Search for the cell housing the specified text and yield its [X, Y] center coordinate. 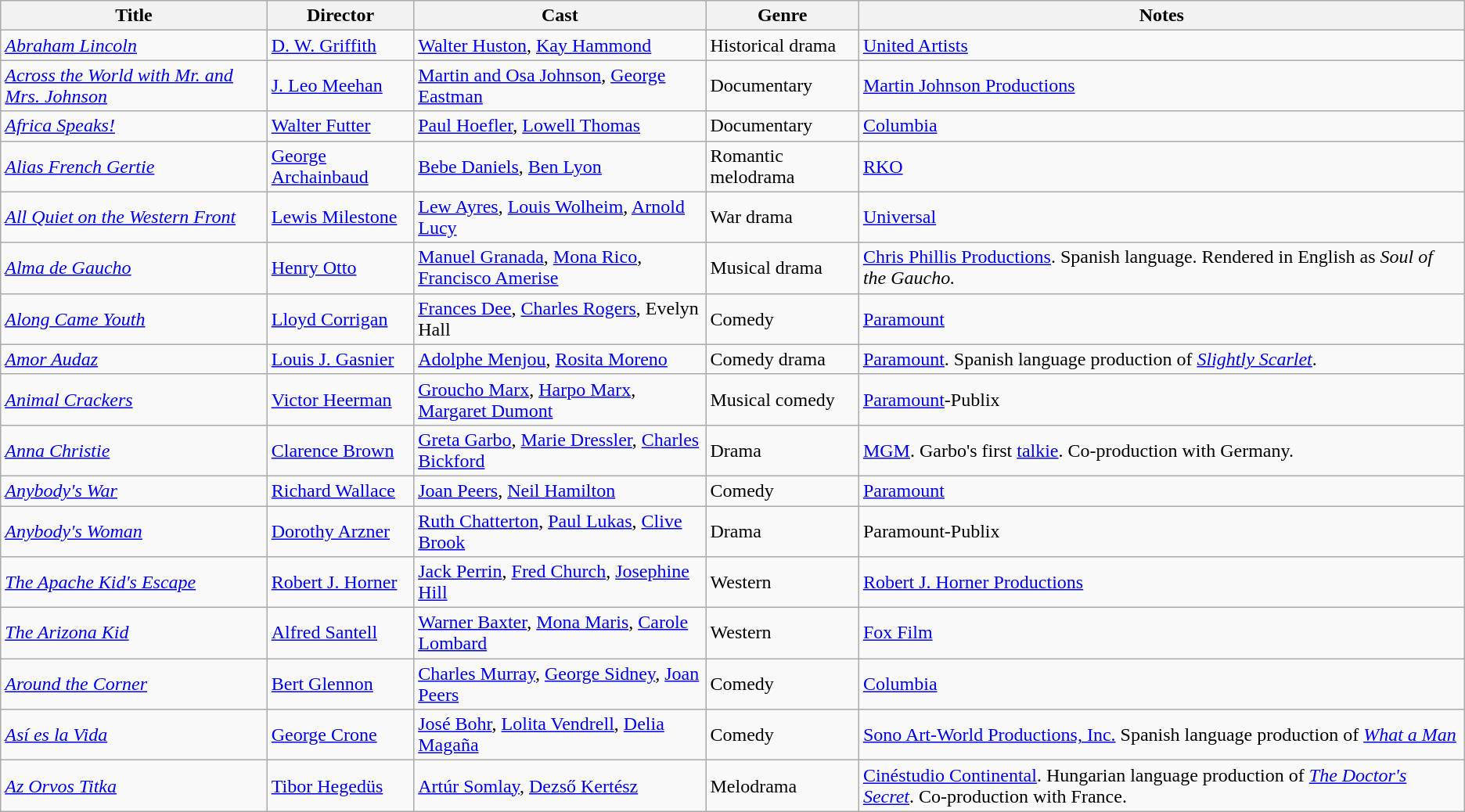
J. Leo Meehan [340, 86]
Victor Heerman [340, 399]
Africa Speaks! [134, 126]
Walter Huston, Kay Hammond [560, 45]
Artúr Somlay, Dezső Kertész [560, 785]
Clarence Brown [340, 451]
United Artists [1161, 45]
Lewis Milestone [340, 217]
The Arizona Kid [134, 634]
Tibor Hegedüs [340, 785]
Walter Futter [340, 126]
Az Orvos Titka [134, 785]
All Quiet on the Western Front [134, 217]
Anna Christie [134, 451]
Amor Audaz [134, 359]
Around the Corner [134, 684]
Cast [560, 16]
Universal [1161, 217]
Dorothy Arzner [340, 530]
Genre [783, 16]
Comedy drama [783, 359]
Henry Otto [340, 268]
Richard Wallace [340, 490]
Adolphe Menjou, Rosita Moreno [560, 359]
George Crone [340, 735]
RKO [1161, 166]
Paramount. Spanish language production of Slightly Scarlet. [1161, 359]
Title [134, 16]
Así es la Vida [134, 735]
Alma de Gaucho [134, 268]
Notes [1161, 16]
Sono Art-World Productions, Inc. Spanish language production of What a Man [1161, 735]
Chris Phillis Productions. Spanish language. Rendered in English as Soul of the Gaucho. [1161, 268]
Historical drama [783, 45]
Across the World with Mr. and Mrs. Johnson [134, 86]
Along Came Youth [134, 319]
José Bohr, Lolita Vendrell, Delia Magaña [560, 735]
Charles Murray, George Sidney, Joan Peers [560, 684]
Bebe Daniels, Ben Lyon [560, 166]
Musical drama [783, 268]
Manuel Granada, Mona Rico, Francisco Amerise [560, 268]
Romantic melodrama [783, 166]
Jack Perrin, Fred Church, Josephine Hill [560, 582]
Lew Ayres, Louis Wolheim, Arnold Lucy [560, 217]
George Archainbaud [340, 166]
Joan Peers, Neil Hamilton [560, 490]
Ruth Chatterton, Paul Lukas, Clive Brook [560, 530]
Anybody's Woman [134, 530]
Warner Baxter, Mona Maris, Carole Lombard [560, 634]
The Apache Kid's Escape [134, 582]
D. W. Griffith [340, 45]
Bert Glennon [340, 684]
Animal Crackers [134, 399]
Martin Johnson Productions [1161, 86]
Alias French Gertie [134, 166]
Cinéstudio Continental. Hungarian language production of The Doctor's Secret. Co-production with France. [1161, 785]
Robert J. Horner Productions [1161, 582]
Musical comedy [783, 399]
Robert J. Horner [340, 582]
Paul Hoefler, Lowell Thomas [560, 126]
Frances Dee, Charles Rogers, Evelyn Hall [560, 319]
Melodrama [783, 785]
Fox Film [1161, 634]
Alfred Santell [340, 634]
Anybody's War [134, 490]
War drama [783, 217]
Greta Garbo, Marie Dressler, Charles Bickford [560, 451]
Lloyd Corrigan [340, 319]
MGM. Garbo's first talkie. Co-production with Germany. [1161, 451]
Groucho Marx, Harpo Marx, Margaret Dumont [560, 399]
Louis J. Gasnier [340, 359]
Director [340, 16]
Abraham Lincoln [134, 45]
Martin and Osa Johnson, George Eastman [560, 86]
